Determine the (x, y) coordinate at the center of the cell enclosing the given text.  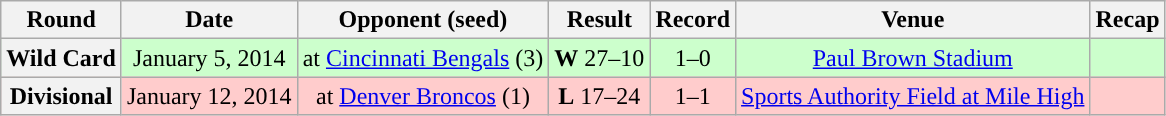
January 12, 2014 (209, 96)
Date (209, 20)
Venue (913, 20)
Divisional (62, 96)
Opponent (seed) (423, 20)
Result (600, 20)
at Cincinnati Bengals (3) (423, 58)
Recap (1128, 20)
at Denver Broncos (1) (423, 96)
Round (62, 20)
January 5, 2014 (209, 58)
Sports Authority Field at Mile High (913, 96)
1–1 (693, 96)
L 17–24 (600, 96)
W 27–10 (600, 58)
1–0 (693, 58)
Paul Brown Stadium (913, 58)
Wild Card (62, 58)
Record (693, 20)
